Locate the cell with the specified text and output its [X, Y] center coordinate. 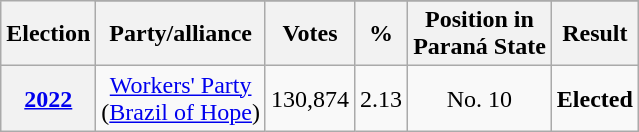
No. 10 [480, 98]
Votes [310, 34]
2.13 [382, 98]
Party/alliance [181, 34]
Position in Paraná State [480, 34]
130,874 [310, 98]
Workers' Party(Brazil of Hope) [181, 98]
Elected [594, 98]
% [382, 34]
Election [48, 34]
Result [594, 34]
2022 [48, 98]
